Find where the given text appears and provide that cell's center as (x, y) coordinate. 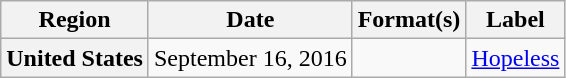
United States (75, 58)
Region (75, 20)
Hopeless (516, 58)
Label (516, 20)
Format(s) (409, 20)
Date (250, 20)
September 16, 2016 (250, 58)
